Provide the [x, y] coordinate of the cell's center where the given text is located.  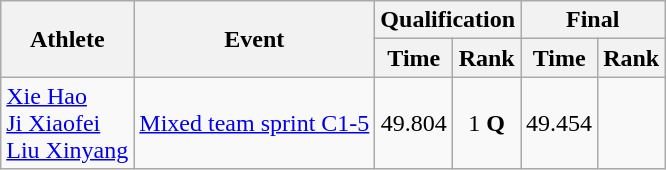
Xie HaoJi XiaofeiLiu Xinyang [68, 123]
49.804 [414, 123]
Qualification [448, 20]
1 Q [487, 123]
Athlete [68, 39]
Event [254, 39]
Mixed team sprint C1-5 [254, 123]
49.454 [560, 123]
Final [593, 20]
